Provide the (X, Y) coordinate of the cell's center where the given text is located.  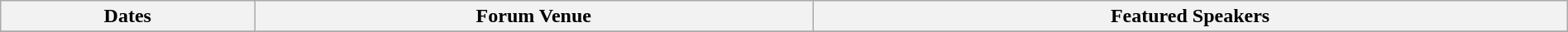
Featured Speakers (1190, 16)
Forum Venue (534, 16)
Dates (127, 16)
